Identify which cell holds the provided text, then report its (x, y) central coordinate. 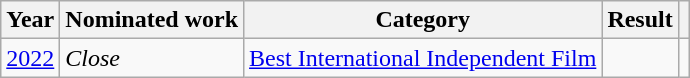
Result (640, 20)
Close (152, 58)
Category (423, 20)
Nominated work (152, 20)
Best International Independent Film (423, 58)
Year (30, 20)
2022 (30, 58)
